For the text-containing cell, return its midpoint in [x, y] coordinate format. 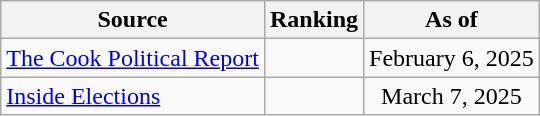
March 7, 2025 [452, 96]
As of [452, 20]
Inside Elections [133, 96]
Ranking [314, 20]
February 6, 2025 [452, 58]
Source [133, 20]
The Cook Political Report [133, 58]
